Determine the (x, y) coordinate at the center of the cell enclosing the given text.  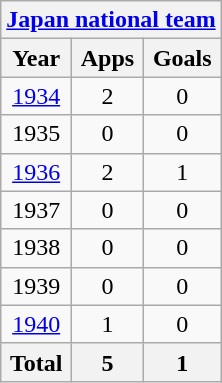
1936 (36, 172)
Apps (108, 58)
Japan national team (111, 20)
1937 (36, 210)
1940 (36, 324)
Total (36, 362)
5 (108, 362)
1935 (36, 134)
Goals (182, 58)
1939 (36, 286)
1938 (36, 248)
Year (36, 58)
1934 (36, 96)
